Return [x, y] of the center of cell containing provided text 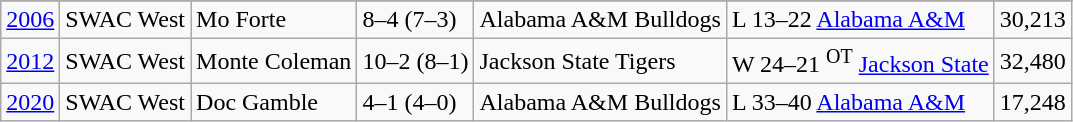
Doc Gamble [274, 102]
Monte Coleman [274, 62]
L 13–22 Alabama A&M [860, 20]
32,480 [1032, 62]
8–4 (7–3) [416, 20]
30,213 [1032, 20]
2020 [30, 102]
L 33–40 Alabama A&M [860, 102]
17,248 [1032, 102]
2012 [30, 62]
2006 [30, 20]
Jackson State Tigers [600, 62]
W 24–21 OT Jackson State [860, 62]
Mo Forte [274, 20]
10–2 (8–1) [416, 62]
4–1 (4–0) [416, 102]
